Search for the cell housing the specified text and yield its [x, y] center coordinate. 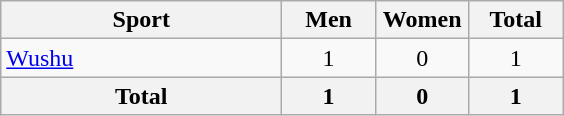
Sport [142, 20]
Men [329, 20]
Wushu [142, 58]
Women [422, 20]
